Search for the cell housing the specified text and yield its (x, y) center coordinate. 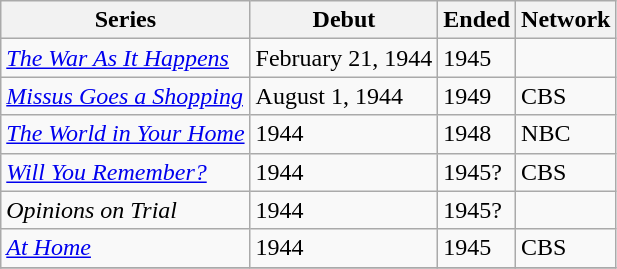
Network (566, 20)
February 21, 1944 (344, 58)
August 1, 1944 (344, 96)
Will You Remember? (126, 172)
Ended (477, 20)
Opinions on Trial (126, 210)
At Home (126, 248)
1949 (477, 96)
NBC (566, 134)
1948 (477, 134)
The World in Your Home (126, 134)
Missus Goes a Shopping (126, 96)
Series (126, 20)
Debut (344, 20)
The War As It Happens (126, 58)
